Return the [x, y] coordinate for the center point of the cell that contains the specified text.  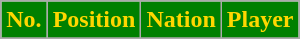
No. [24, 20]
Player [260, 20]
Position [94, 20]
Nation [181, 20]
